From the cell containing the given text, extract its center point as (X, Y) coordinate. 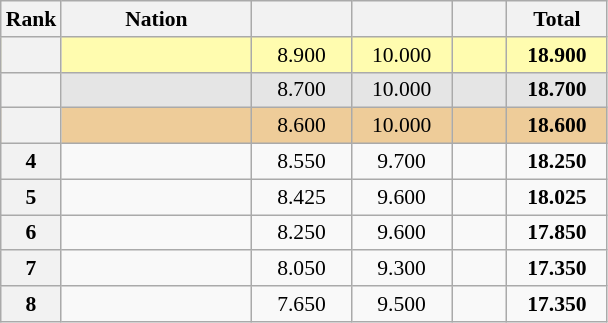
9.500 (402, 304)
8.250 (301, 233)
18.700 (557, 90)
5 (32, 197)
Nation (156, 19)
4 (32, 162)
18.600 (557, 126)
Rank (32, 19)
7 (32, 269)
9.700 (402, 162)
8.425 (301, 197)
8.900 (301, 55)
8.700 (301, 90)
8 (32, 304)
17.850 (557, 233)
8.550 (301, 162)
7.650 (301, 304)
9.300 (402, 269)
8.600 (301, 126)
6 (32, 233)
Total (557, 19)
18.900 (557, 55)
18.025 (557, 197)
8.050 (301, 269)
18.250 (557, 162)
